Pinpoint the cell where the given text exists, returning its (x, y) midpoint coordinate. 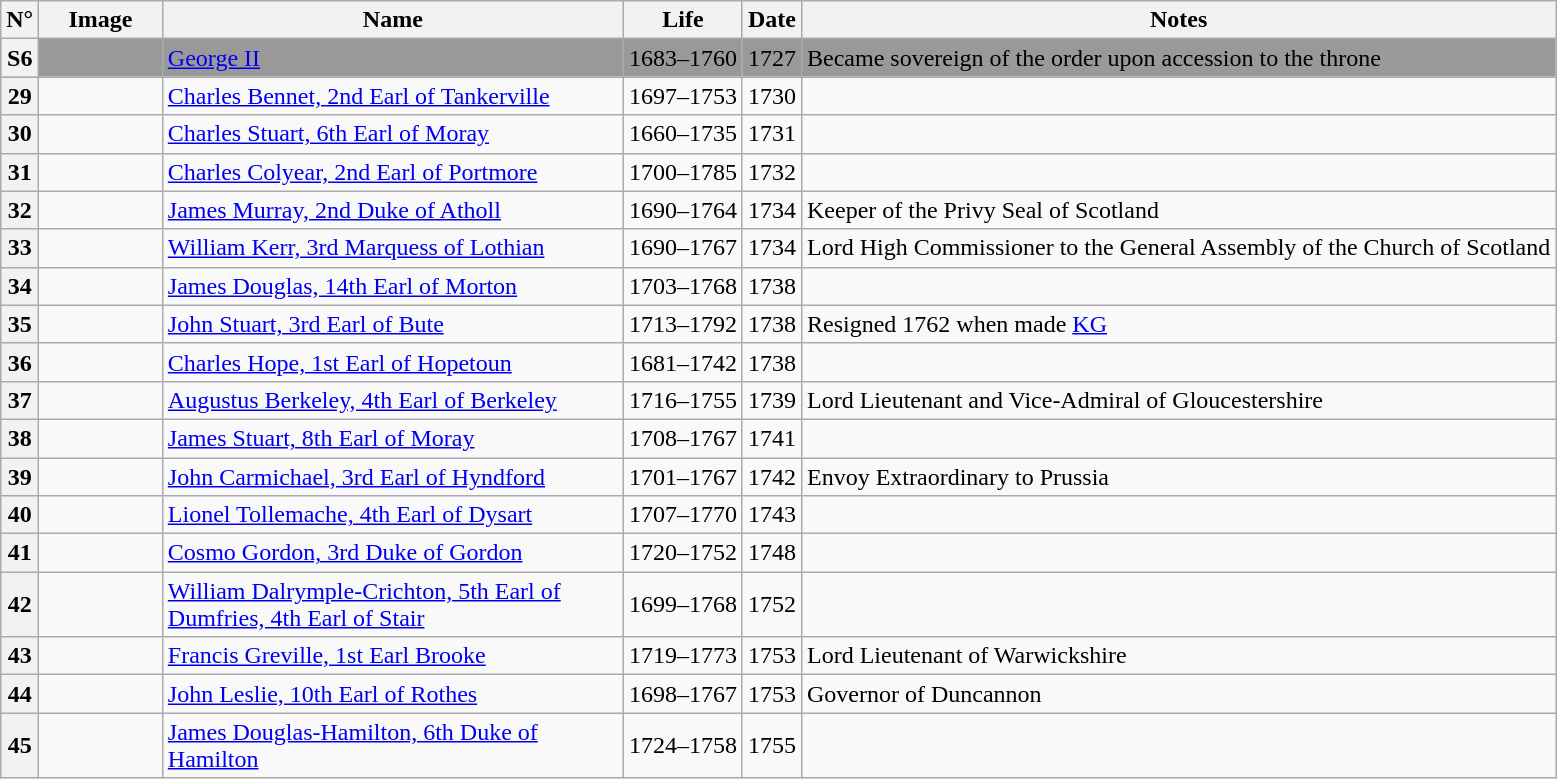
33 (20, 248)
1748 (772, 553)
S6 (20, 58)
Augustus Berkeley, 4th Earl of Berkeley (392, 400)
31 (20, 172)
John Stuart, 3rd Earl of Bute (392, 324)
1708–1767 (682, 438)
Date (772, 20)
Lord High Commissioner to the General Assembly of the Church of Scotland (1178, 248)
1683–1760 (682, 58)
William Dalrymple-Crichton, 5th Earl of Dumfries, 4th Earl of Stair (392, 604)
Envoy Extraordinary to Prussia (1178, 477)
1690–1767 (682, 248)
John Carmichael, 3rd Earl of Hyndford (392, 477)
1743 (772, 515)
N° (20, 20)
41 (20, 553)
1742 (772, 477)
Governor of Duncannon (1178, 694)
39 (20, 477)
1727 (772, 58)
1719–1773 (682, 656)
Lionel Tollemache, 4th Earl of Dysart (392, 515)
1720–1752 (682, 553)
Lord Lieutenant and Vice-Admiral of Gloucestershire (1178, 400)
1707–1770 (682, 515)
Lord Lieutenant of Warwickshire (1178, 656)
Life (682, 20)
36 (20, 362)
1755 (772, 746)
Charles Bennet, 2nd Earl of Tankerville (392, 96)
Cosmo Gordon, 3rd Duke of Gordon (392, 553)
Francis Greville, 1st Earl Brooke (392, 656)
James Douglas, 14th Earl of Morton (392, 286)
40 (20, 515)
44 (20, 694)
34 (20, 286)
35 (20, 324)
38 (20, 438)
1697–1753 (682, 96)
Image (101, 20)
1681–1742 (682, 362)
1713–1792 (682, 324)
Resigned 1762 when made KG (1178, 324)
42 (20, 604)
James Douglas-Hamilton, 6th Duke of Hamilton (392, 746)
Notes (1178, 20)
James Murray, 2nd Duke of Atholl (392, 210)
43 (20, 656)
1716–1755 (682, 400)
Charles Stuart, 6th Earl of Moray (392, 134)
1701–1767 (682, 477)
Keeper of the Privy Seal of Scotland (1178, 210)
32 (20, 210)
1660–1735 (682, 134)
1690–1764 (682, 210)
1699–1768 (682, 604)
1698–1767 (682, 694)
1731 (772, 134)
1752 (772, 604)
Charles Hope, 1st Earl of Hopetoun (392, 362)
1700–1785 (682, 172)
James Stuart, 8th Earl of Moray (392, 438)
1703–1768 (682, 286)
John Leslie, 10th Earl of Rothes (392, 694)
George II (392, 58)
William Kerr, 3rd Marquess of Lothian (392, 248)
45 (20, 746)
29 (20, 96)
1730 (772, 96)
37 (20, 400)
1724–1758 (682, 746)
Charles Colyear, 2nd Earl of Portmore (392, 172)
Name (392, 20)
1739 (772, 400)
1741 (772, 438)
Became sovereign of the order upon accession to the throne (1178, 58)
30 (20, 134)
1732 (772, 172)
